For the text-containing cell, return its midpoint in [X, Y] coordinate format. 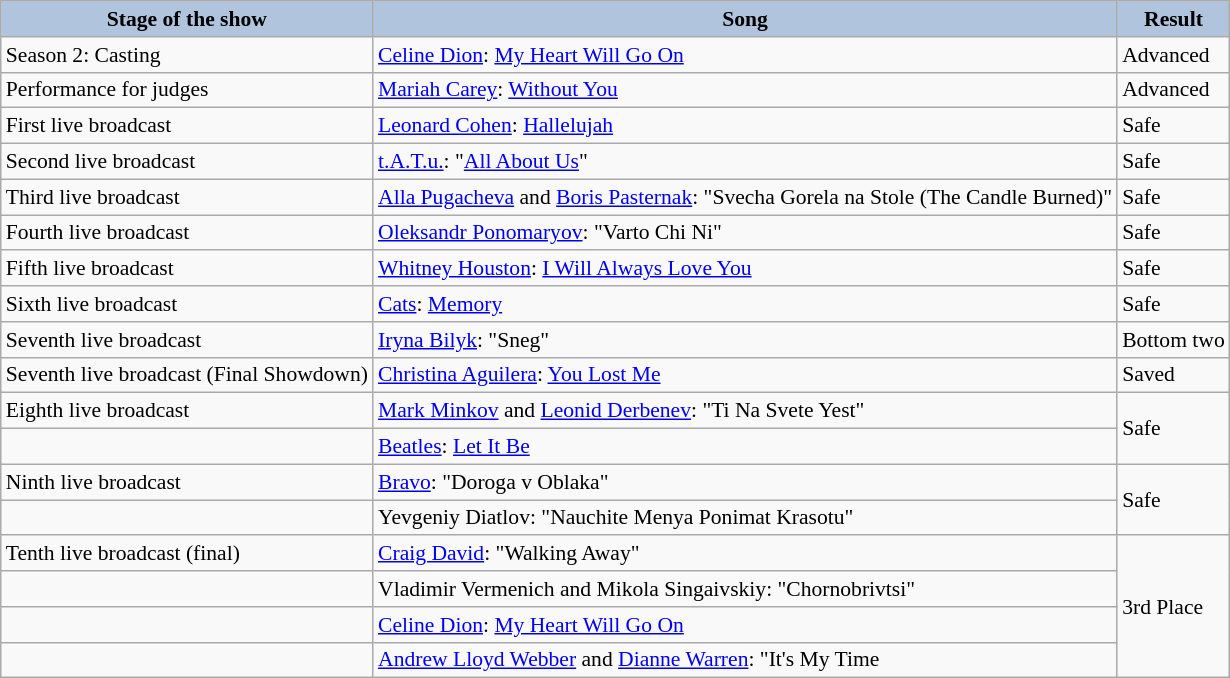
Bottom two [1174, 340]
Mariah Carey: Without You [745, 90]
Christina Aguilera: You Lost Me [745, 375]
Tenth live broadcast (final) [187, 554]
Season 2: Casting [187, 55]
Iryna Bilyk: "Sneg" [745, 340]
t.A.T.u.: "All About Us" [745, 162]
Andrew Lloyd Webber and Dianne Warren: "It's My Time [745, 660]
3rd Place [1174, 607]
Yevgeniy Diatlov: "Nauchite Menya Ponimat Krasotu" [745, 518]
Ninth live broadcast [187, 482]
Second live broadcast [187, 162]
Fourth live broadcast [187, 233]
Beatles: Let It Be [745, 447]
Alla Pugacheva and Boris Pasternak: "Svecha Gorela na Stole (The Candle Burned)" [745, 197]
Third live broadcast [187, 197]
Leonard Cohen: Hallelujah [745, 126]
Cats: Memory [745, 304]
Seventh live broadcast (Final Showdown) [187, 375]
Song [745, 19]
Mark Minkov and Leonid Derbenev: "Ti Na Svete Yest" [745, 411]
Fifth live broadcast [187, 269]
Result [1174, 19]
First live broadcast [187, 126]
Bravo: "Doroga v Oblaka" [745, 482]
Vladimir Vermenich and Mikola Singaivskiy: "Chornobrivtsi" [745, 589]
Sixth live broadcast [187, 304]
Oleksandr Ponomaryov: "Varto Chi Ni" [745, 233]
Whitney Houston: I Will Always Love You [745, 269]
Seventh live broadcast [187, 340]
Performance for judges [187, 90]
Eighth live broadcast [187, 411]
Stage of the show [187, 19]
Saved [1174, 375]
Craig David: "Walking Away" [745, 554]
